Output the (x, y) coordinate of the center of the cell containing the given text.  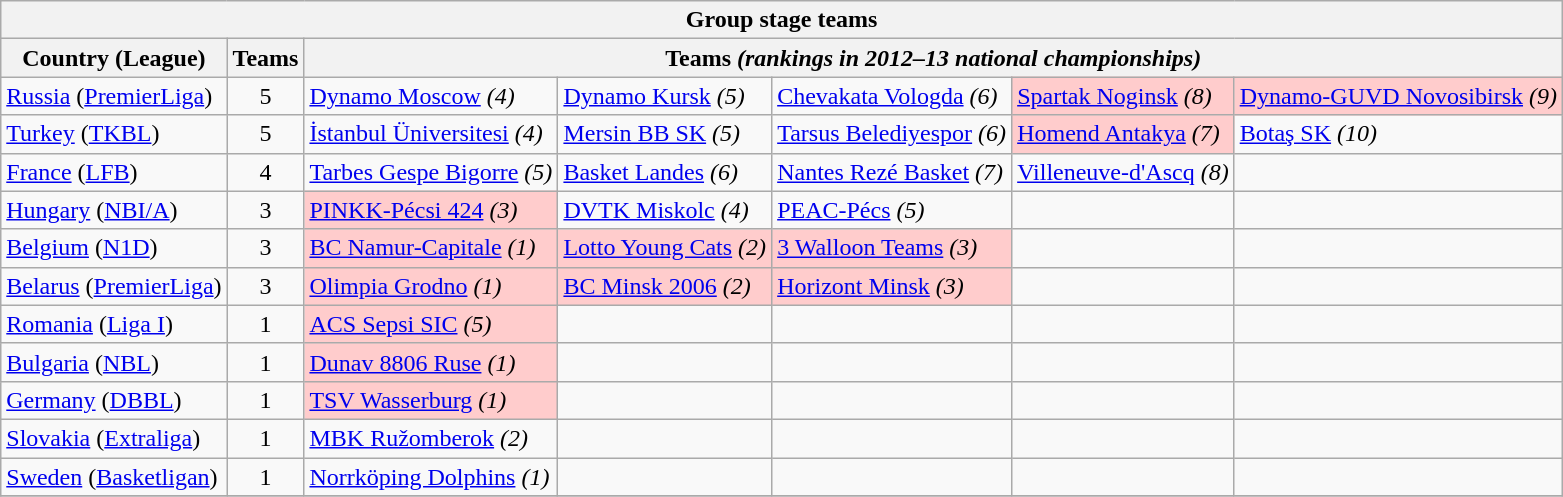
Villeneuve-d'Ascq (8) (1124, 172)
Dunav 8806 Ruse (1) (431, 362)
Norrköping Dolphins (1) (431, 477)
4 (266, 172)
Bulgaria (NBL) (114, 362)
Romania (Liga I) (114, 324)
3 Walloon Teams (3) (892, 248)
Teams (266, 58)
Belarus (PremierLiga) (114, 286)
Homend Antakya (7) (1124, 134)
Basket Landes (6) (665, 172)
PINKK-Pécsi 424 (3) (431, 210)
France (LFB) (114, 172)
Turkey (TKBL) (114, 134)
PEAC-Pécs (5) (892, 210)
BC Namur-Capitale (1) (431, 248)
MBK Ružomberok (2) (431, 438)
Germany (DBBL) (114, 400)
Sweden (Basketligan) (114, 477)
Olimpia Grodno (1) (431, 286)
Chevakata Vologda (6) (892, 96)
Teams (rankings in 2012–13 national championships) (934, 58)
Lotto Young Cats (2) (665, 248)
Botaş SK (10) (1398, 134)
Horizont Minsk (3) (892, 286)
Tarsus Belediyespor (6) (892, 134)
Mersin BB SK (5) (665, 134)
İstanbul Üniversitesi (4) (431, 134)
Belgium (N1D) (114, 248)
Tarbes Gespe Bigorre (5) (431, 172)
Dynamo Moscow (4) (431, 96)
Dynamo Kursk (5) (665, 96)
Group stage teams (782, 20)
TSV Wasserburg (1) (431, 400)
Slovakia (Extraliga) (114, 438)
Nantes Rezé Basket (7) (892, 172)
Spartak Noginsk (8) (1124, 96)
Russia (PremierLiga) (114, 96)
Hungary (NBI/A) (114, 210)
DVTK Miskolc (4) (665, 210)
ACS Sepsi SIC (5) (431, 324)
BC Minsk 2006 (2) (665, 286)
Dynamo-GUVD Novosibirsk (9) (1398, 96)
Country (League) (114, 58)
